Identify which cell holds the provided text, then report its [X, Y] central coordinate. 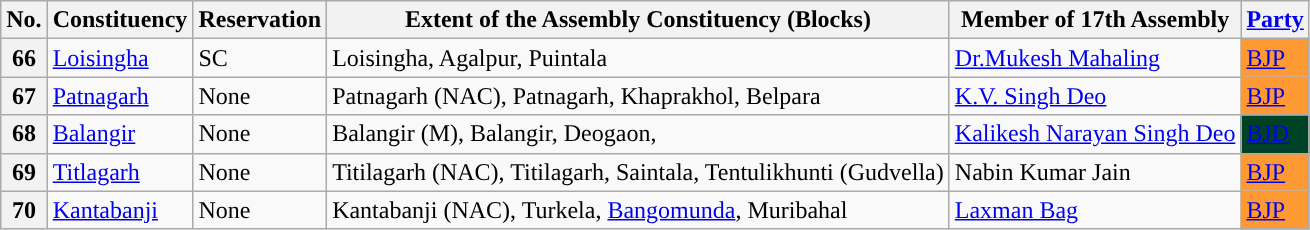
Kantabanji [120, 210]
Loisingha, Agalpur, Puintala [638, 58]
Constituency [120, 20]
Nabin Kumar Jain [1095, 172]
Titilagarh (NAC), Titilagarh, Saintala, Tentulikhunti (Gudvella) [638, 172]
70 [24, 210]
Patnagarh [120, 96]
Loisingha [120, 58]
Laxman Bag [1095, 210]
69 [24, 172]
Dr.Mukesh Mahaling [1095, 58]
66 [24, 58]
Balangir (M), Balangir, Deogaon, [638, 134]
67 [24, 96]
SC [260, 58]
Kalikesh Narayan Singh Deo [1095, 134]
Balangir [120, 134]
Titlagarh [120, 172]
Party [1275, 20]
BJD [1275, 134]
K.V. Singh Deo [1095, 96]
No. [24, 20]
Patnagarh (NAC), Patnagarh, Khaprakhol, Belpara [638, 96]
Reservation [260, 20]
Member of 17th Assembly [1095, 20]
Kantabanji (NAC), Turkela, Bangomunda, Muribahal [638, 210]
Extent of the Assembly Constituency (Blocks) [638, 20]
68 [24, 134]
